Determine the [x, y] coordinate at the center of the cell enclosing the given text.  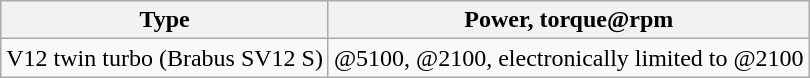
Type [165, 20]
@5100, @2100, electronically limited to @2100 [568, 58]
Power, torque@rpm [568, 20]
V12 twin turbo (Brabus SV12 S) [165, 58]
